Pinpoint the cell where the given text exists, returning its (x, y) midpoint coordinate. 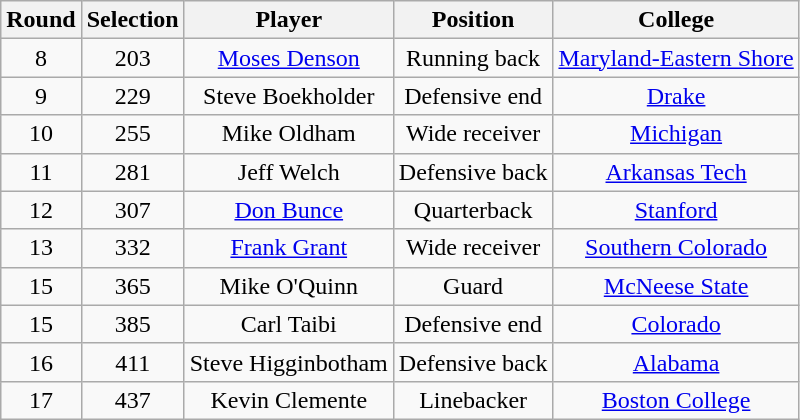
229 (132, 96)
385 (132, 324)
Linebacker (473, 400)
McNeese State (676, 286)
Mike Oldham (288, 134)
9 (41, 96)
Steve Boekholder (288, 96)
16 (41, 362)
281 (132, 172)
411 (132, 362)
Selection (132, 20)
12 (41, 210)
Running back (473, 58)
13 (41, 248)
Maryland-Eastern Shore (676, 58)
Player (288, 20)
Alabama (676, 362)
Jeff Welch (288, 172)
College (676, 20)
10 (41, 134)
Mike O'Quinn (288, 286)
Boston College (676, 400)
Frank Grant (288, 248)
Round (41, 20)
332 (132, 248)
203 (132, 58)
255 (132, 134)
11 (41, 172)
307 (132, 210)
8 (41, 58)
Kevin Clemente (288, 400)
Arkansas Tech (676, 172)
Stanford (676, 210)
Position (473, 20)
Drake (676, 96)
Carl Taibi (288, 324)
365 (132, 286)
Don Bunce (288, 210)
Michigan (676, 134)
437 (132, 400)
Steve Higginbotham (288, 362)
Moses Denson (288, 58)
Guard (473, 286)
17 (41, 400)
Southern Colorado (676, 248)
Colorado (676, 324)
Quarterback (473, 210)
